Find where the given text appears and provide that cell's center as [x, y] coordinate. 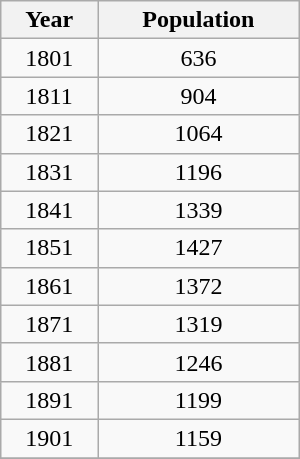
1801 [50, 58]
Population [199, 20]
1811 [50, 96]
1871 [50, 324]
1196 [199, 172]
1427 [199, 248]
1339 [199, 210]
636 [199, 58]
1851 [50, 248]
1821 [50, 134]
1891 [50, 400]
1246 [199, 362]
1199 [199, 400]
1064 [199, 134]
1372 [199, 286]
1319 [199, 324]
1881 [50, 362]
1901 [50, 438]
904 [199, 96]
1831 [50, 172]
1159 [199, 438]
Year [50, 20]
1841 [50, 210]
1861 [50, 286]
